Capture the cell that displays the provided text and extract its [X, Y] central coordinate. 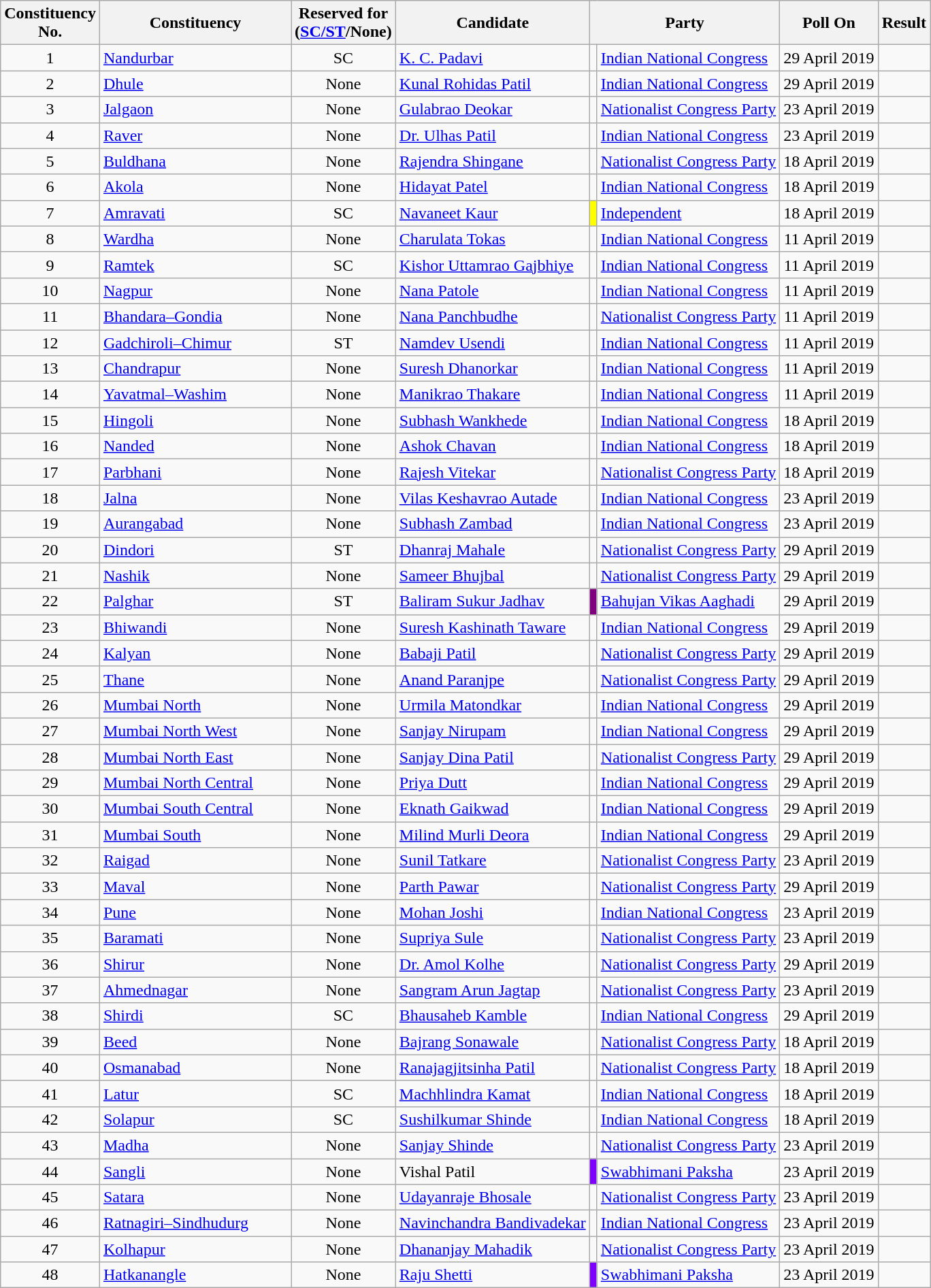
Solapur [195, 1119]
Sunil Tatkare [493, 861]
Wardha [195, 239]
Sameer Bhujbal [493, 576]
Party [685, 23]
Bahujan Vikas Aaghadi [688, 601]
26 [50, 705]
Mumbai North East [195, 757]
36 [50, 964]
Nana Patole [493, 291]
3 [50, 110]
Charulata Tokas [493, 239]
7 [50, 213]
Yavatmal–Washim [195, 395]
Dindori [195, 550]
Supriya Sule [493, 938]
Milind Murli Deora [493, 835]
Sanjay Dina Patil [493, 757]
Machhlindra Kamat [493, 1093]
34 [50, 912]
13 [50, 369]
Sangram Arun Jagtap [493, 990]
Poll On [829, 23]
Constituency No. [50, 23]
Ramtek [195, 265]
Candidate [493, 23]
8 [50, 239]
2 [50, 84]
Raver [195, 135]
48 [50, 1275]
Dhule [195, 84]
Osmanabad [195, 1068]
Kunal Rohidas Patil [493, 84]
38 [50, 1016]
Latur [195, 1093]
Dhanraj Mahale [493, 550]
Shirdi [195, 1016]
45 [50, 1198]
Ranajagjitsinha Patil [493, 1068]
Kolhapur [195, 1249]
Nagpur [195, 291]
37 [50, 990]
4 [50, 135]
35 [50, 938]
Namdev Usendi [493, 342]
Gadchiroli–Chimur [195, 342]
46 [50, 1223]
Manikrao Thakare [493, 395]
Buldhana [195, 161]
39 [50, 1042]
41 [50, 1093]
Hidayat Patel [493, 187]
Pune [195, 912]
Parth Pawar [493, 887]
15 [50, 420]
Satara [195, 1198]
Dhananjay Mahadik [493, 1249]
21 [50, 576]
Mumbai South Central [195, 809]
Sushilkumar Shinde [493, 1119]
28 [50, 757]
Beed [195, 1042]
29 [50, 783]
Nandurbar [195, 58]
Bajrang Sonawale [493, 1042]
33 [50, 887]
Anand Paranjpe [493, 679]
Kalyan [195, 653]
44 [50, 1171]
19 [50, 524]
18 [50, 498]
14 [50, 395]
Palghar [195, 601]
30 [50, 809]
Babaji Patil [493, 653]
Vishal Patil [493, 1171]
10 [50, 291]
Amravati [195, 213]
6 [50, 187]
Baramati [195, 938]
Akola [195, 187]
Chandrapur [195, 369]
Mohan Joshi [493, 912]
Nanded [195, 446]
Navaneet Kaur [493, 213]
Raju Shetti [493, 1275]
Gulabrao Deokar [493, 110]
Independent [688, 213]
31 [50, 835]
Rajendra Shingane [493, 161]
11 [50, 316]
22 [50, 601]
Suresh Kashinath Taware [493, 627]
24 [50, 653]
Dr. Amol Kolhe [493, 964]
Constituency [195, 23]
Shirur [195, 964]
Rajesh Vitekar [493, 472]
40 [50, 1068]
Eknath Gaikwad [493, 809]
Bhausaheb Kamble [493, 1016]
16 [50, 446]
Nashik [195, 576]
Navinchandra Bandivadekar [493, 1223]
Sangli [195, 1171]
K. C. Padavi [493, 58]
Baliram Sukur Jadhav [493, 601]
17 [50, 472]
Result [904, 23]
Ashok Chavan [493, 446]
Bhandara–Gondia [195, 316]
Subhash Wankhede [493, 420]
Ahmednagar [195, 990]
Dr. Ulhas Patil [493, 135]
Nana Panchbudhe [493, 316]
Udayanraje Bhosale [493, 1198]
Suresh Dhanorkar [493, 369]
Priya Dutt [493, 783]
Sanjay Nirupam [493, 731]
Raigad [195, 861]
47 [50, 1249]
Hatkanangle [195, 1275]
42 [50, 1119]
20 [50, 550]
Jalna [195, 498]
Urmila Matondkar [493, 705]
Mumbai North [195, 705]
Bhiwandi [195, 627]
Ratnagiri–Sindhudurg [195, 1223]
9 [50, 265]
12 [50, 342]
Kishor Uttamrao Gajbhiye [493, 265]
Reserved for(SC/ST/None) [344, 23]
32 [50, 861]
27 [50, 731]
1 [50, 58]
Parbhani [195, 472]
5 [50, 161]
Subhash Zambad [493, 524]
Sanjay Shinde [493, 1145]
43 [50, 1145]
Mumbai North West [195, 731]
Hingoli [195, 420]
Mumbai North Central [195, 783]
25 [50, 679]
Aurangabad [195, 524]
Madha [195, 1145]
23 [50, 627]
Thane [195, 679]
Vilas Keshavrao Autade [493, 498]
Jalgaon [195, 110]
Maval [195, 887]
Mumbai South [195, 835]
